Pinpoint the cell where the given text exists, returning its [x, y] midpoint coordinate. 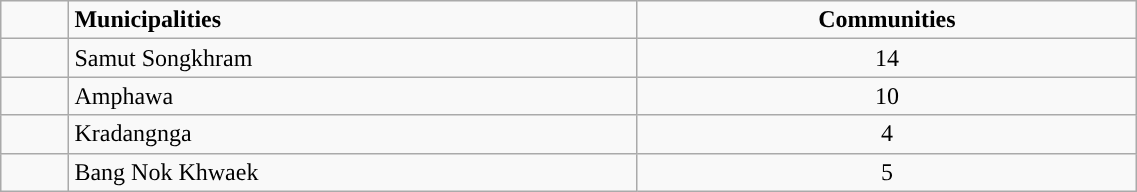
4 [887, 134]
14 [887, 58]
Municipalities [353, 20]
Communities [887, 20]
Bang Nok Khwaek [353, 172]
5 [887, 172]
Samut Songkhram [353, 58]
Kradangnga [353, 134]
10 [887, 96]
Amphawa [353, 96]
